Return (x, y) of the center of cell containing provided text 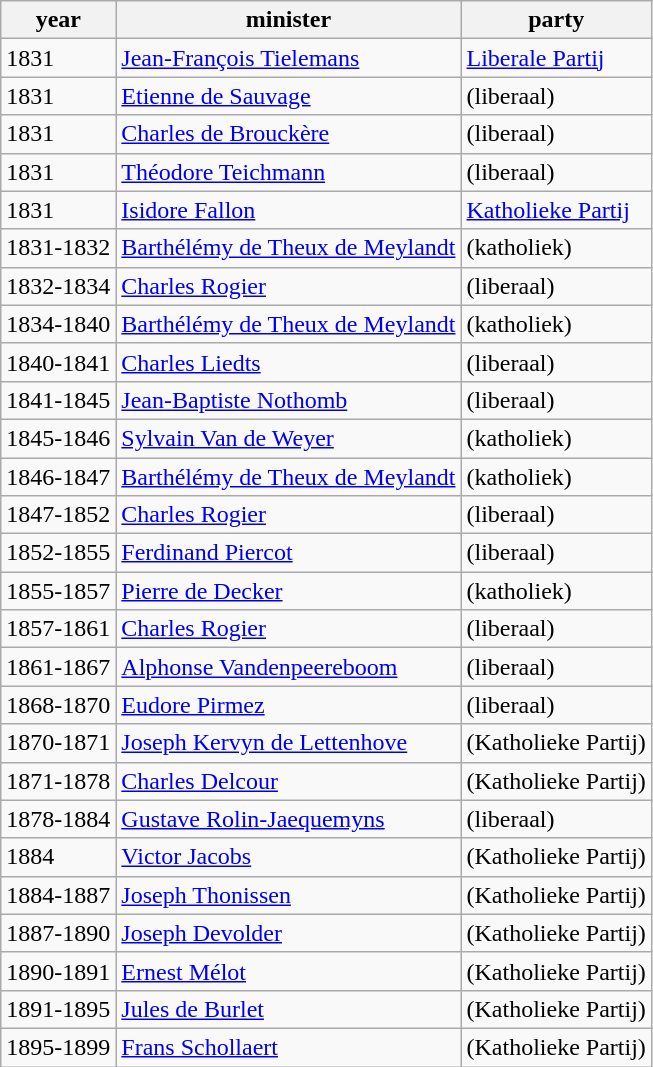
Ferdinand Piercot (288, 553)
Frans Schollaert (288, 1047)
Pierre de Decker (288, 591)
1852-1855 (58, 553)
Théodore Teichmann (288, 172)
1871-1878 (58, 781)
1884 (58, 857)
1857-1861 (58, 629)
Joseph Kervyn de Lettenhove (288, 743)
1834-1840 (58, 324)
1840-1841 (58, 362)
Eudore Pirmez (288, 705)
1890-1891 (58, 971)
Jean-Baptiste Nothomb (288, 400)
1831-1832 (58, 248)
Jules de Burlet (288, 1009)
1891-1895 (58, 1009)
Etienne de Sauvage (288, 96)
Katholieke Partij (556, 210)
Liberale Partij (556, 58)
Isidore Fallon (288, 210)
1846-1847 (58, 477)
1887-1890 (58, 933)
Ernest Mélot (288, 971)
Alphonse Vandenpeereboom (288, 667)
1870-1871 (58, 743)
Joseph Thonissen (288, 895)
Charles de Brouckère (288, 134)
1861-1867 (58, 667)
Joseph Devolder (288, 933)
Charles Delcour (288, 781)
1855-1857 (58, 591)
1878-1884 (58, 819)
Charles Liedts (288, 362)
1832-1834 (58, 286)
Sylvain Van de Weyer (288, 438)
Victor Jacobs (288, 857)
1841-1845 (58, 400)
minister (288, 20)
1868-1870 (58, 705)
year (58, 20)
1845-1846 (58, 438)
party (556, 20)
Gustave Rolin-Jaequemyns (288, 819)
1847-1852 (58, 515)
Jean-François Tielemans (288, 58)
1884-1887 (58, 895)
1895-1899 (58, 1047)
